Identify which cell holds the provided text, then report its [x, y] central coordinate. 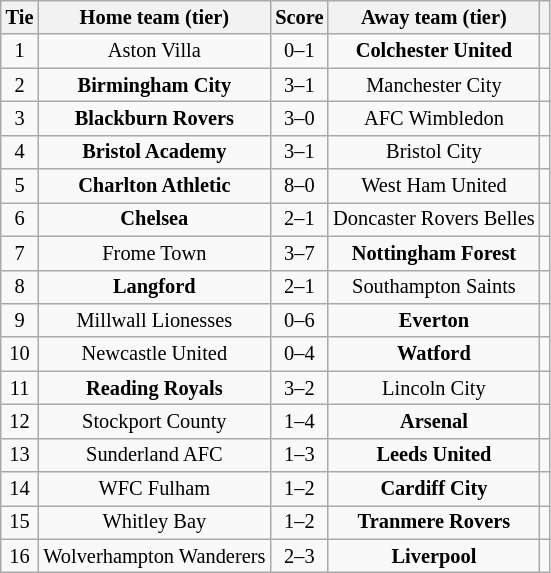
7 [20, 253]
Reading Royals [154, 388]
Frome Town [154, 253]
Leeds United [434, 455]
Home team (tier) [154, 17]
Aston Villa [154, 51]
Sunderland AFC [154, 455]
12 [20, 421]
Away team (tier) [434, 17]
Cardiff City [434, 489]
Doncaster Rovers Belles [434, 219]
Charlton Athletic [154, 186]
2 [20, 85]
3–7 [299, 253]
Nottingham Forest [434, 253]
Bristol Academy [154, 152]
Whitley Bay [154, 522]
Liverpool [434, 556]
16 [20, 556]
Newcastle United [154, 354]
0–1 [299, 51]
Blackburn Rovers [154, 118]
Lincoln City [434, 388]
11 [20, 388]
Colchester United [434, 51]
15 [20, 522]
14 [20, 489]
6 [20, 219]
0–6 [299, 320]
2–3 [299, 556]
Everton [434, 320]
Tie [20, 17]
3–2 [299, 388]
1–4 [299, 421]
AFC Wimbledon [434, 118]
WFC Fulham [154, 489]
Tranmere Rovers [434, 522]
4 [20, 152]
Chelsea [154, 219]
8 [20, 287]
1–3 [299, 455]
Birmingham City [154, 85]
Wolverhampton Wanderers [154, 556]
3–0 [299, 118]
5 [20, 186]
13 [20, 455]
West Ham United [434, 186]
Bristol City [434, 152]
9 [20, 320]
Langford [154, 287]
Score [299, 17]
Southampton Saints [434, 287]
0–4 [299, 354]
8–0 [299, 186]
1 [20, 51]
Millwall Lionesses [154, 320]
10 [20, 354]
Stockport County [154, 421]
Manchester City [434, 85]
Arsenal [434, 421]
Watford [434, 354]
3 [20, 118]
